Search for the cell housing the specified text and yield its [x, y] center coordinate. 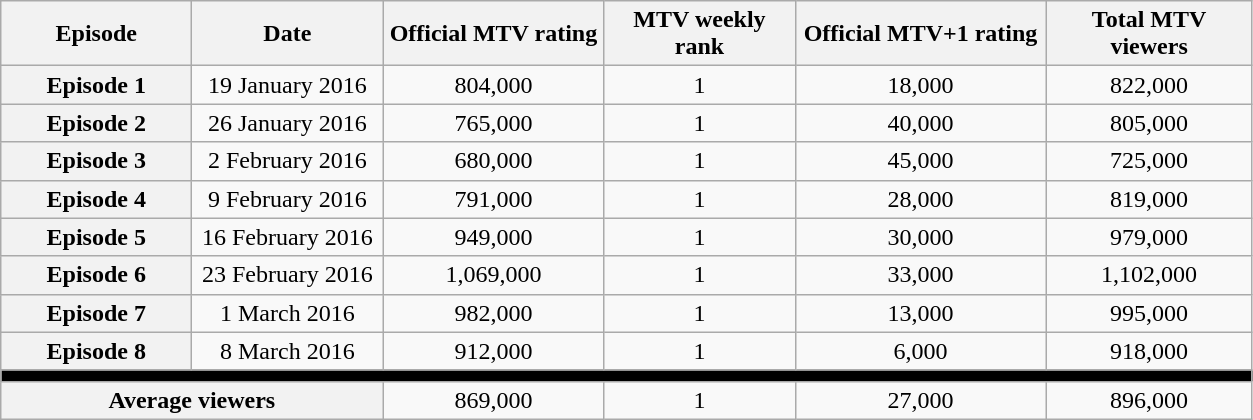
979,000 [1149, 237]
805,000 [1149, 123]
Official MTV rating [494, 34]
18,000 [920, 85]
Episode 8 [96, 351]
Episode 7 [96, 313]
Episode 5 [96, 237]
995,000 [1149, 313]
MTV weekly rank [700, 34]
Episode 4 [96, 199]
791,000 [494, 199]
Episode [96, 34]
Episode 1 [96, 85]
Official MTV+1 rating [920, 34]
1 March 2016 [288, 313]
680,000 [494, 161]
822,000 [1149, 85]
30,000 [920, 237]
13,000 [920, 313]
949,000 [494, 237]
6,000 [920, 351]
982,000 [494, 313]
912,000 [494, 351]
16 February 2016 [288, 237]
27,000 [920, 400]
Episode 2 [96, 123]
40,000 [920, 123]
896,000 [1149, 400]
Total MTV viewers [1149, 34]
765,000 [494, 123]
Episode 6 [96, 275]
9 February 2016 [288, 199]
1,102,000 [1149, 275]
19 January 2016 [288, 85]
918,000 [1149, 351]
2 February 2016 [288, 161]
45,000 [920, 161]
869,000 [494, 400]
1,069,000 [494, 275]
725,000 [1149, 161]
Average viewers [192, 400]
Date [288, 34]
Episode 3 [96, 161]
28,000 [920, 199]
33,000 [920, 275]
8 March 2016 [288, 351]
26 January 2016 [288, 123]
23 February 2016 [288, 275]
819,000 [1149, 199]
804,000 [494, 85]
